Output the (X, Y) coordinate of the center of the cell containing the given text.  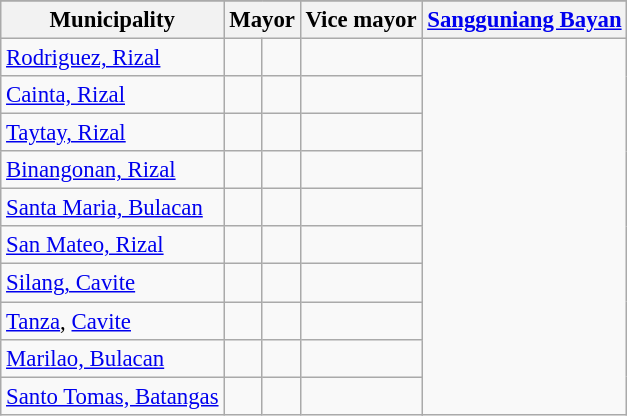
Cainta, Rizal (112, 95)
Binangonan, Rizal (112, 170)
San Mateo, Rizal (112, 245)
Silang, Cavite (112, 283)
Santa Maria, Bulacan (112, 208)
Sangguniang Bayan (524, 20)
Taytay, Rizal (112, 133)
Marilao, Bulacan (112, 358)
Rodriguez, Rizal (112, 58)
Municipality (112, 20)
Tanza, Cavite (112, 321)
Santo Tomas, Batangas (112, 396)
Mayor (262, 20)
Vice mayor (361, 20)
